Return (X, Y) of the center of cell containing provided text 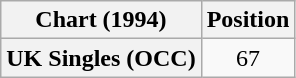
67 (248, 58)
UK Singles (OCC) (101, 58)
Chart (1994) (101, 20)
Position (248, 20)
